Capture the cell that displays the provided text and extract its [X, Y] central coordinate. 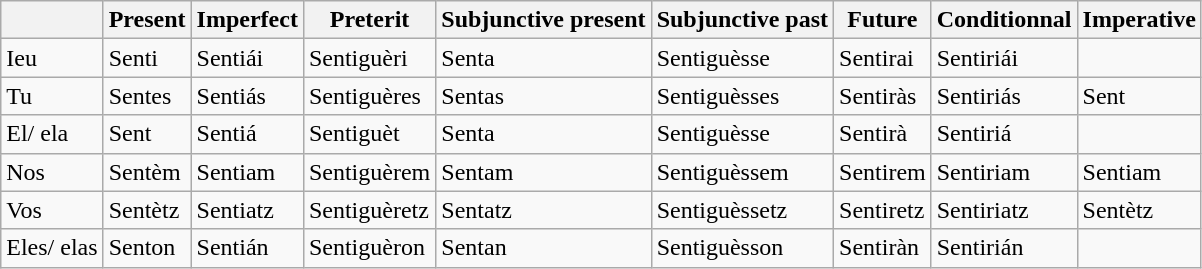
Preterit [369, 20]
Subjunctive present [544, 20]
Sentiguèssetz [742, 210]
Tu [52, 96]
Imperative [1139, 20]
Sentiriá [1004, 134]
El/ ela [52, 134]
Sentirem [883, 172]
Senti [147, 58]
Sentan [544, 248]
Subjunctive past [742, 20]
Sentiguèt [369, 134]
Sentiás [247, 96]
Sentes [147, 96]
Sentiguèrem [369, 172]
Sentirai [883, 58]
Sentiguèron [369, 248]
Sentiguères [369, 96]
Conditionnal [1004, 20]
Sentirà [883, 134]
Sentiguèretz [369, 210]
Sentiriatz [1004, 210]
Sentián [247, 248]
Sentatz [544, 210]
Ieu [52, 58]
Sentiràn [883, 248]
Sentiguèssem [742, 172]
Imperfect [247, 20]
Sentiguèri [369, 58]
Sentiriái [1004, 58]
Present [147, 20]
Future [883, 20]
Sentiá [247, 134]
Sentas [544, 96]
Sentiretz [883, 210]
Sentiriam [1004, 172]
Sentiràs [883, 96]
Eles/ elas [52, 248]
Sentiái [247, 58]
Vos [52, 210]
Sentiriás [1004, 96]
Sentiguèsson [742, 248]
Sentiguèsses [742, 96]
Senton [147, 248]
Sentèm [147, 172]
Sentirián [1004, 248]
Nos [52, 172]
Sentam [544, 172]
Sentiatz [247, 210]
